Extract the (x, y) coordinate from the center of the cell holding the provided text.  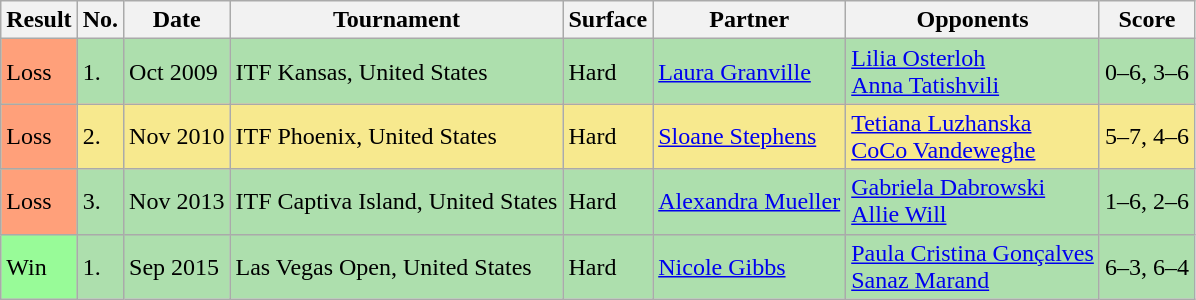
Sep 2015 (177, 266)
Tournament (396, 20)
1–6, 2–6 (1146, 202)
Opponents (973, 20)
No. (100, 20)
0–6, 3–6 (1146, 72)
Lilia Osterloh Anna Tatishvili (973, 72)
5–7, 4–6 (1146, 136)
Win (39, 266)
Tetiana Luzhanska CoCo Vandeweghe (973, 136)
Result (39, 20)
Paula Cristina Gonçalves Sanaz Marand (973, 266)
Las Vegas Open, United States (396, 266)
Sloane Stephens (750, 136)
2. (100, 136)
ITF Captiva Island, United States (396, 202)
6–3, 6–4 (1146, 266)
Laura Granville (750, 72)
Partner (750, 20)
ITF Phoenix, United States (396, 136)
Nov 2010 (177, 136)
3. (100, 202)
Nicole Gibbs (750, 266)
Surface (608, 20)
Score (1146, 20)
ITF Kansas, United States (396, 72)
Alexandra Mueller (750, 202)
Date (177, 20)
Nov 2013 (177, 202)
Oct 2009 (177, 72)
Gabriela Dabrowski Allie Will (973, 202)
